Find where the given text appears and provide that cell's center as [x, y] coordinate. 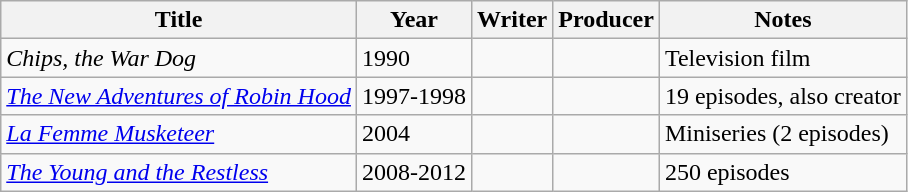
Television film [782, 58]
2004 [414, 134]
2008-2012 [414, 172]
19 episodes, also creator [782, 96]
250 episodes [782, 172]
Miniseries (2 episodes) [782, 134]
The New Adventures of Robin Hood [179, 96]
Producer [606, 20]
Year [414, 20]
Writer [512, 20]
1997-1998 [414, 96]
La Femme Musketeer [179, 134]
The Young and the Restless [179, 172]
Title [179, 20]
1990 [414, 58]
Notes [782, 20]
Chips, the War Dog [179, 58]
